Output the (X, Y) coordinate of the center of the cell containing the given text.  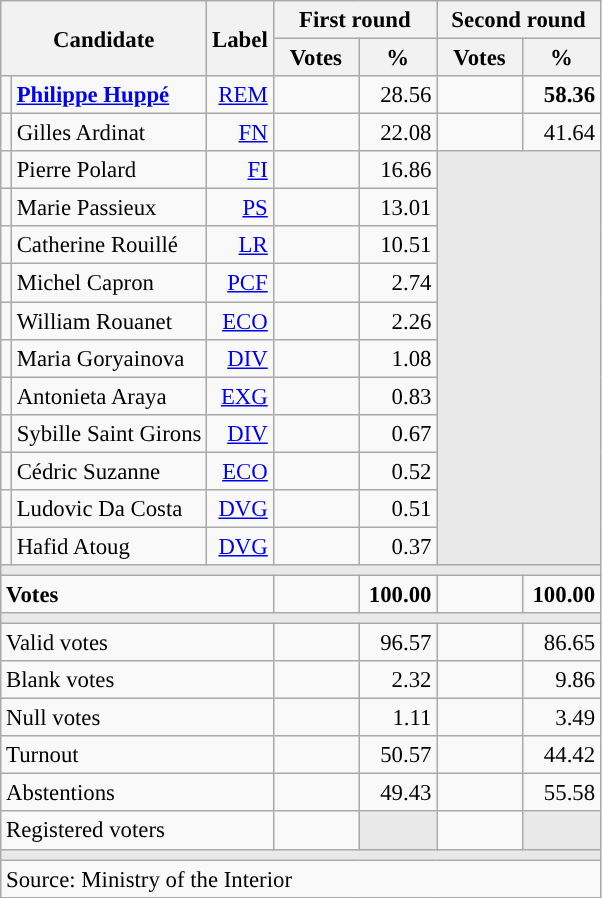
58.36 (561, 95)
13.01 (398, 208)
86.65 (561, 643)
2.32 (398, 680)
28.56 (398, 95)
FN (240, 133)
Turnout (137, 755)
0.51 (398, 509)
LR (240, 245)
Antonieta Araya (108, 396)
Source: Ministry of the Interior (301, 879)
44.42 (561, 755)
Valid votes (137, 643)
FI (240, 170)
Sybille Saint Girons (108, 433)
Marie Passieux (108, 208)
Pierre Polard (108, 170)
0.37 (398, 546)
Catherine Rouillé (108, 245)
0.52 (398, 471)
55.58 (561, 793)
PS (240, 208)
Abstentions (137, 793)
REM (240, 95)
Candidate (104, 38)
Hafid Atoug (108, 546)
0.67 (398, 433)
Ludovic Da Costa (108, 509)
Gilles Ardinat (108, 133)
10.51 (398, 245)
PCF (240, 283)
9.86 (561, 680)
22.08 (398, 133)
2.26 (398, 321)
First round (355, 20)
Null votes (137, 718)
49.43 (398, 793)
Registered voters (137, 831)
Label (240, 38)
Maria Goryainova (108, 358)
Second round (519, 20)
Blank votes (137, 680)
16.86 (398, 170)
1.08 (398, 358)
William Rouanet (108, 321)
96.57 (398, 643)
41.64 (561, 133)
3.49 (561, 718)
50.57 (398, 755)
Michel Capron (108, 283)
Cédric Suzanne (108, 471)
Philippe Huppé (108, 95)
EXG (240, 396)
2.74 (398, 283)
0.83 (398, 396)
1.11 (398, 718)
